For the text-containing cell, return its midpoint in [X, Y] coordinate format. 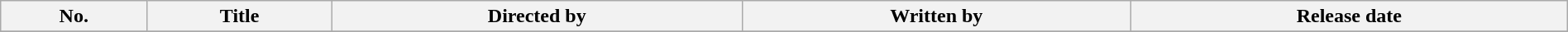
No. [74, 16]
Written by [936, 16]
Title [240, 16]
Release date [1349, 16]
Directed by [537, 16]
